Pinpoint the cell where the given text exists, returning its [x, y] midpoint coordinate. 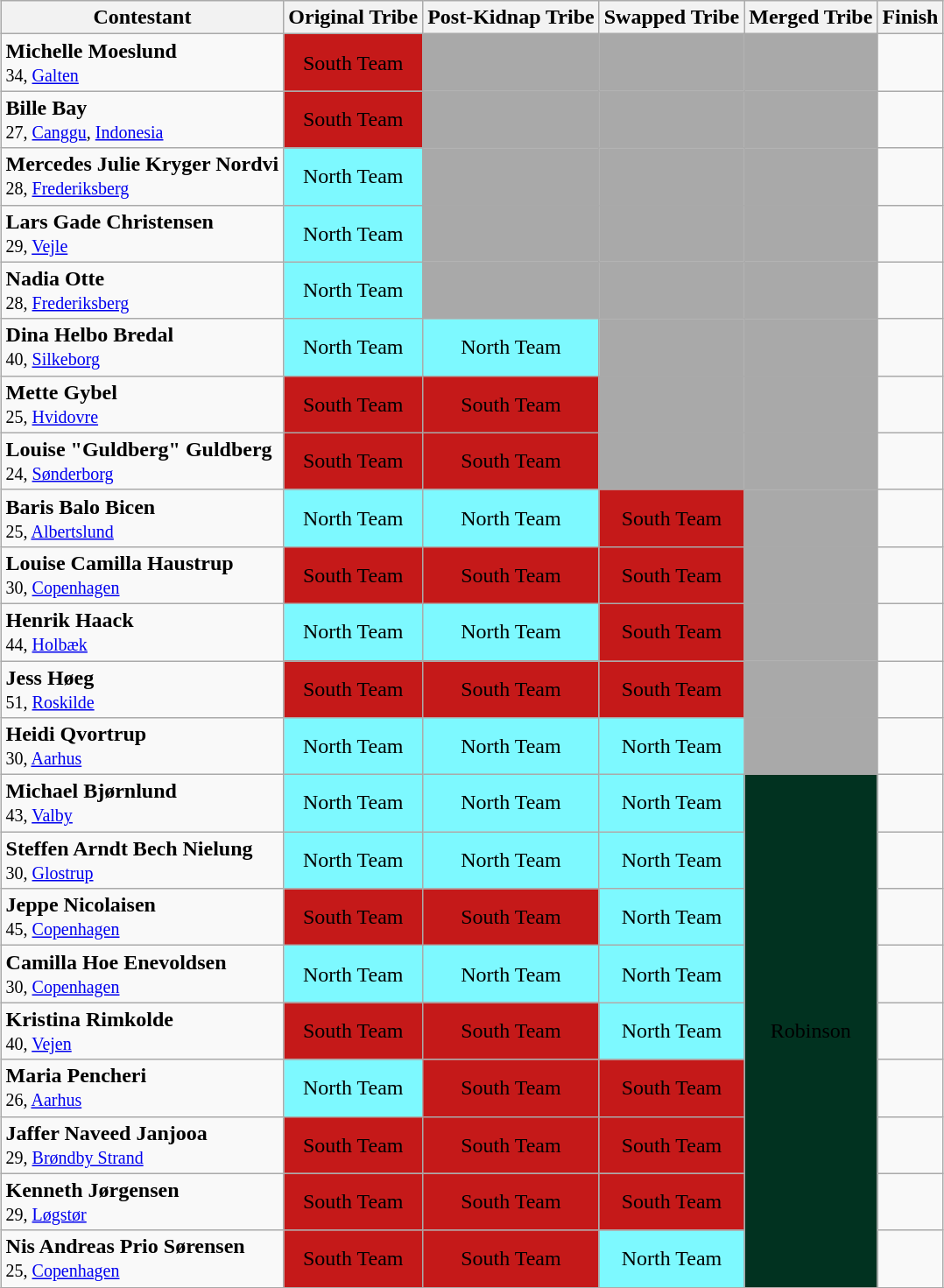
Michelle Moeslund34, Galten [142, 63]
Maria Pencheri26, Aarhus [142, 1087]
Swapped Tribe [672, 18]
Mercedes Julie Kryger Nordvi28, Frederiksberg [142, 177]
Jess Høeg51, Roskilde [142, 688]
Dina Helbo Bredal40, Silkeborg [142, 347]
Post-Kidnap Tribe [511, 18]
Steffen Arndt Bech Nielung30, Glostrup [142, 860]
Jaffer Naveed Janjooa29, Brøndby Strand [142, 1145]
Finish [911, 18]
Heidi Qvortrup30, Aarhus [142, 746]
Lars Gade Christensen29, Vejle [142, 233]
Kenneth Jørgensen29, Løgstør [142, 1201]
Contestant [142, 18]
Henrik Haack44, Holbæk [142, 632]
Kristina Rimkolde40, Vejen [142, 1031]
Nadia Otte28, Frederiksberg [142, 291]
Camilla Hoe Enevoldsen30, Copenhagen [142, 974]
Jeppe Nicolaisen45, Copenhagen [142, 918]
Bille Bay27, Canggu, Indonesia [142, 119]
Merged Tribe [811, 18]
Robinson [811, 1031]
Michael Bjørnlund43, Valby [142, 804]
Louise Camilla Haustrup30, Copenhagen [142, 574]
Baris Balo Bicen25, Albertslund [142, 518]
Louise "Guldberg" Guldberg24, Sønderborg [142, 461]
Original Tribe [354, 18]
Mette Gybel25, Hvidovre [142, 405]
Nis Andreas Prio Sørensen25, Copenhagen [142, 1259]
